Capture the cell that displays the provided text and extract its [x, y] central coordinate. 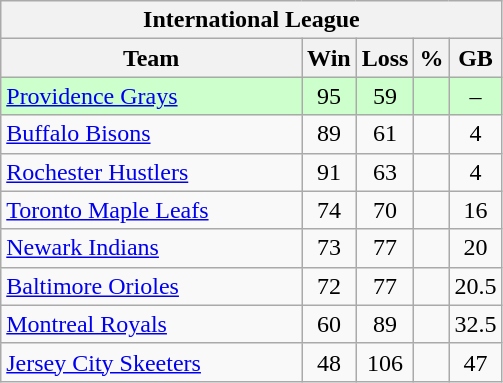
72 [330, 286]
International League [252, 20]
70 [385, 210]
16 [476, 210]
73 [330, 248]
95 [330, 96]
63 [385, 172]
60 [330, 324]
32.5 [476, 324]
20 [476, 248]
Rochester Hustlers [152, 172]
Newark Indians [152, 248]
Win [330, 58]
48 [330, 362]
Buffalo Bisons [152, 134]
Jersey City Skeeters [152, 362]
– [476, 96]
74 [330, 210]
91 [330, 172]
106 [385, 362]
Toronto Maple Leafs [152, 210]
Montreal Royals [152, 324]
59 [385, 96]
GB [476, 58]
20.5 [476, 286]
Providence Grays [152, 96]
Baltimore Orioles [152, 286]
Team [152, 58]
% [432, 58]
47 [476, 362]
Loss [385, 58]
61 [385, 134]
